Detect which cell encompasses the target text, then output its (x, y) center coordinate. 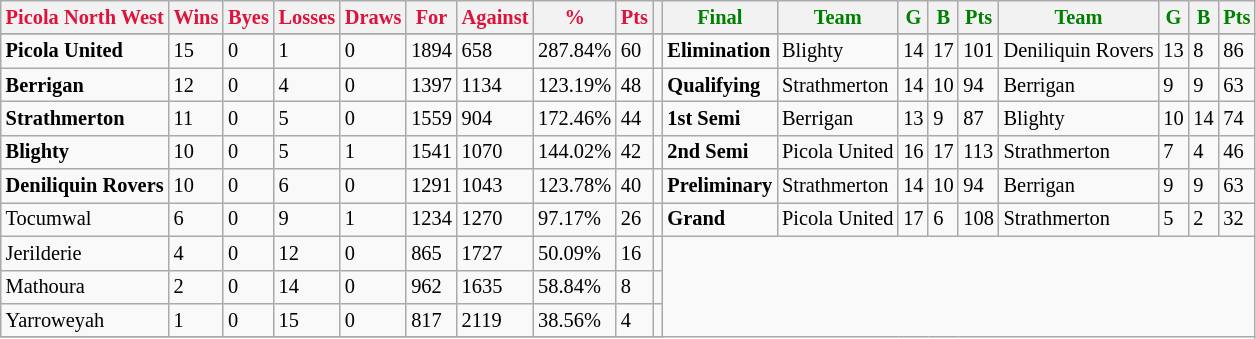
1894 (431, 51)
1234 (431, 219)
50.09% (574, 253)
97.17% (574, 219)
Preliminary (720, 186)
26 (634, 219)
2119 (496, 320)
87 (978, 118)
42 (634, 152)
Against (496, 17)
Yarroweyah (85, 320)
Byes (248, 17)
48 (634, 85)
123.78% (574, 186)
58.84% (574, 287)
1727 (496, 253)
1635 (496, 287)
Grand (720, 219)
For (431, 17)
46 (1238, 152)
Qualifying (720, 85)
Draws (373, 17)
Mathoura (85, 287)
Final (720, 17)
962 (431, 287)
Losses (307, 17)
86 (1238, 51)
2nd Semi (720, 152)
1st Semi (720, 118)
1559 (431, 118)
1291 (431, 186)
658 (496, 51)
Picola North West (85, 17)
Wins (196, 17)
113 (978, 152)
1070 (496, 152)
1270 (496, 219)
1541 (431, 152)
172.46% (574, 118)
144.02% (574, 152)
1134 (496, 85)
865 (431, 253)
817 (431, 320)
123.19% (574, 85)
38.56% (574, 320)
32 (1238, 219)
74 (1238, 118)
Elimination (720, 51)
287.84% (574, 51)
% (574, 17)
7 (1173, 152)
11 (196, 118)
101 (978, 51)
40 (634, 186)
108 (978, 219)
1043 (496, 186)
44 (634, 118)
1397 (431, 85)
904 (496, 118)
Jerilderie (85, 253)
60 (634, 51)
Tocumwal (85, 219)
